Determine the [x, y] coordinate at the center of the cell enclosing the given text.  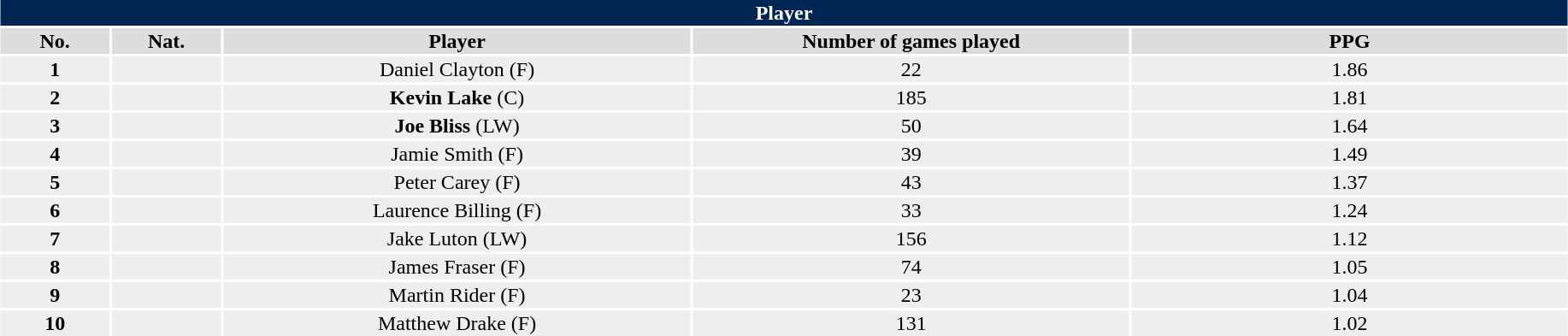
22 [911, 69]
1 [55, 69]
3 [55, 126]
Peter Carey (F) [457, 182]
Number of games played [911, 41]
PPG [1350, 41]
2 [55, 97]
50 [911, 126]
39 [911, 154]
Jamie Smith (F) [457, 154]
6 [55, 210]
1.81 [1350, 97]
4 [55, 154]
185 [911, 97]
9 [55, 295]
23 [911, 295]
7 [55, 239]
Matthew Drake (F) [457, 323]
Nat. [166, 41]
74 [911, 267]
Daniel Clayton (F) [457, 69]
Jake Luton (LW) [457, 239]
1.04 [1350, 295]
1.05 [1350, 267]
5 [55, 182]
No. [55, 41]
131 [911, 323]
1.64 [1350, 126]
Joe Bliss (LW) [457, 126]
1.24 [1350, 210]
8 [55, 267]
43 [911, 182]
1.12 [1350, 239]
James Fraser (F) [457, 267]
Laurence Billing (F) [457, 210]
Kevin Lake (C) [457, 97]
10 [55, 323]
156 [911, 239]
1.49 [1350, 154]
1.37 [1350, 182]
Martin Rider (F) [457, 295]
33 [911, 210]
1.02 [1350, 323]
1.86 [1350, 69]
